Return (X, Y) of the center of cell containing provided text 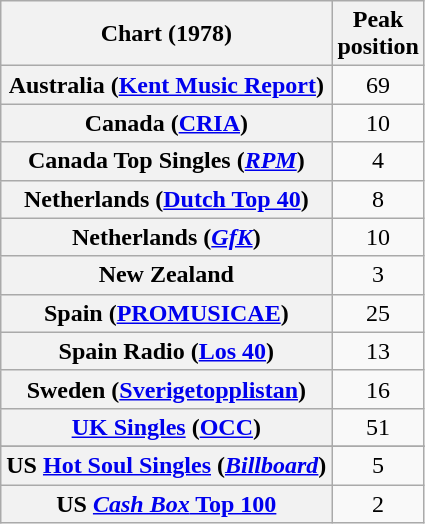
US Hot Soul Singles (Billboard) (166, 465)
Australia (Kent Music Report) (166, 85)
3 (378, 275)
Canada (CRIA) (166, 123)
5 (378, 465)
US Cash Box Top 100 (166, 503)
Peakposition (378, 34)
Sweden (Sverigetopplistan) (166, 389)
8 (378, 199)
Canada Top Singles (RPM) (166, 161)
25 (378, 313)
Spain Radio (Los 40) (166, 351)
UK Singles (OCC) (166, 427)
Spain (PROMUSICAE) (166, 313)
4 (378, 161)
69 (378, 85)
51 (378, 427)
New Zealand (166, 275)
Netherlands (GfK) (166, 237)
Chart (1978) (166, 34)
Netherlands (Dutch Top 40) (166, 199)
2 (378, 503)
13 (378, 351)
16 (378, 389)
